Pinpoint the cell where the given text exists, returning its (x, y) midpoint coordinate. 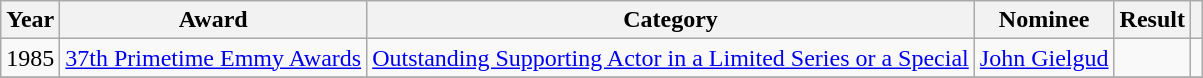
Year (30, 20)
Outstanding Supporting Actor in a Limited Series or a Special (671, 58)
John Gielgud (1044, 58)
1985 (30, 58)
Nominee (1044, 20)
37th Primetime Emmy Awards (214, 58)
Award (214, 20)
Category (671, 20)
Result (1152, 20)
